Scan for the cell matching the given text and deliver its [X, Y] coordinate at center. 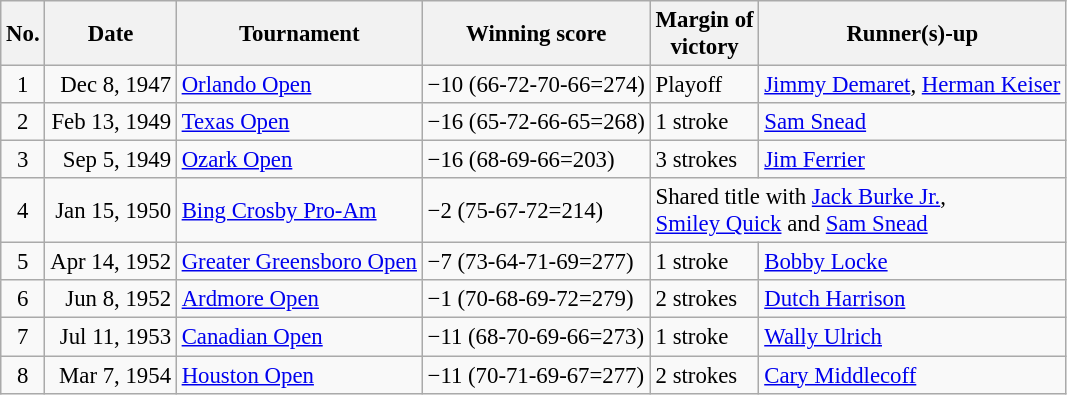
Feb 13, 1949 [110, 122]
8 [23, 375]
Date [110, 34]
Jul 11, 1953 [110, 337]
Jun 8, 1952 [110, 299]
Shared title with Jack Burke Jr., Smiley Quick and Sam Snead [858, 210]
−16 (65-72-66-65=268) [536, 122]
Jimmy Demaret, Herman Keiser [912, 85]
Cary Middlecoff [912, 375]
6 [23, 299]
Mar 7, 1954 [110, 375]
Bing Crosby Pro-Am [299, 210]
−1 (70-68-69-72=279) [536, 299]
Bobby Locke [912, 262]
Orlando Open [299, 85]
−11 (70-71-69-67=277) [536, 375]
−2 (75-67-72=214) [536, 210]
Margin ofvictory [704, 34]
Dec 8, 1947 [110, 85]
2 [23, 122]
Runner(s)-up [912, 34]
Houston Open [299, 375]
5 [23, 262]
3 strokes [704, 160]
Sam Snead [912, 122]
Texas Open [299, 122]
Apr 14, 1952 [110, 262]
Wally Ulrich [912, 337]
Canadian Open [299, 337]
Dutch Harrison [912, 299]
Tournament [299, 34]
Greater Greensboro Open [299, 262]
3 [23, 160]
−11 (68-70-69-66=273) [536, 337]
Ardmore Open [299, 299]
No. [23, 34]
7 [23, 337]
1 [23, 85]
−10 (66-72-70-66=274) [536, 85]
−16 (68-69-66=203) [536, 160]
Winning score [536, 34]
Jan 15, 1950 [110, 210]
Sep 5, 1949 [110, 160]
Jim Ferrier [912, 160]
Playoff [704, 85]
−7 (73-64-71-69=277) [536, 262]
4 [23, 210]
Ozark Open [299, 160]
